Output the (X, Y) coordinate of the center of the cell containing the given text.  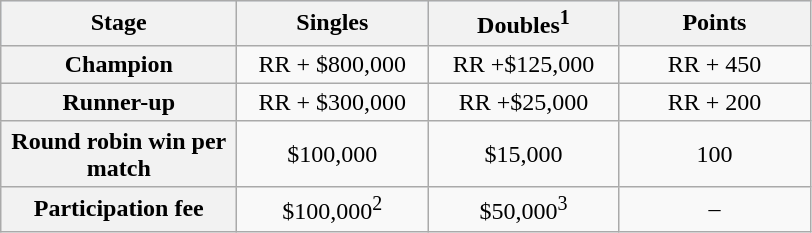
RR +$25,000 (524, 102)
RR +$125,000 (524, 64)
100 (714, 154)
RR + $800,000 (332, 64)
Points (714, 24)
– (714, 208)
Participation fee (119, 208)
RR + 200 (714, 102)
$15,000 (524, 154)
RR + $300,000 (332, 102)
Stage (119, 24)
Runner-up (119, 102)
Champion (119, 64)
Round robin win per match (119, 154)
Doubles1 (524, 24)
$100,0002 (332, 208)
$50,0003 (524, 208)
$100,000 (332, 154)
Singles (332, 24)
RR + 450 (714, 64)
